Search for the cell housing the specified text and yield its [X, Y] center coordinate. 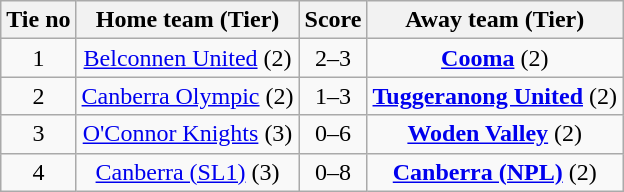
Woden Valley (2) [495, 134]
Canberra (SL1) (3) [188, 172]
Belconnen United (2) [188, 58]
1 [38, 58]
O'Connor Knights (3) [188, 134]
Home team (Tier) [188, 20]
Score [333, 20]
0–8 [333, 172]
4 [38, 172]
Tie no [38, 20]
3 [38, 134]
Away team (Tier) [495, 20]
Canberra Olympic (2) [188, 96]
0–6 [333, 134]
2–3 [333, 58]
Tuggeranong United (2) [495, 96]
Canberra (NPL) (2) [495, 172]
2 [38, 96]
Cooma (2) [495, 58]
1–3 [333, 96]
